Determine the (x, y) coordinate at the center of the cell enclosing the given text.  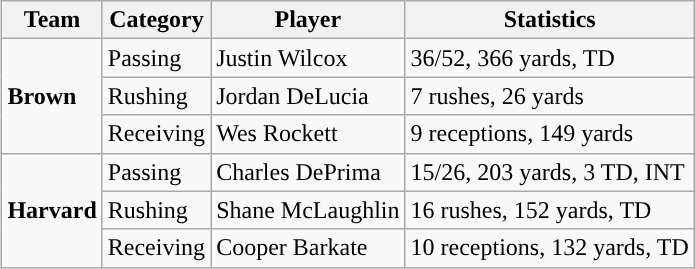
36/52, 366 yards, TD (550, 58)
9 receptions, 149 yards (550, 134)
Cooper Barkate (308, 248)
Shane McLaughlin (308, 210)
Jordan DeLucia (308, 96)
Justin Wilcox (308, 58)
Brown (52, 96)
Player (308, 20)
Team (52, 20)
16 rushes, 152 yards, TD (550, 210)
15/26, 203 yards, 3 TD, INT (550, 172)
10 receptions, 132 yards, TD (550, 248)
Wes Rockett (308, 134)
Category (156, 20)
Statistics (550, 20)
7 rushes, 26 yards (550, 96)
Charles DePrima (308, 172)
Harvard (52, 210)
